Return [X, Y] of the center of cell containing provided text 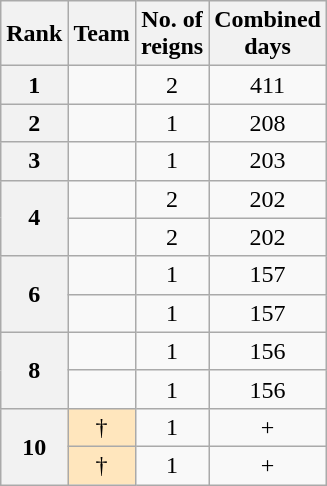
203 [268, 161]
8 [34, 370]
6 [34, 294]
Rank [34, 34]
10 [34, 446]
No. ofreigns [172, 34]
Team [102, 34]
411 [268, 85]
208 [268, 123]
3 [34, 161]
4 [34, 218]
Combineddays [268, 34]
